Find where the given text appears and provide that cell's center as (X, Y) coordinate. 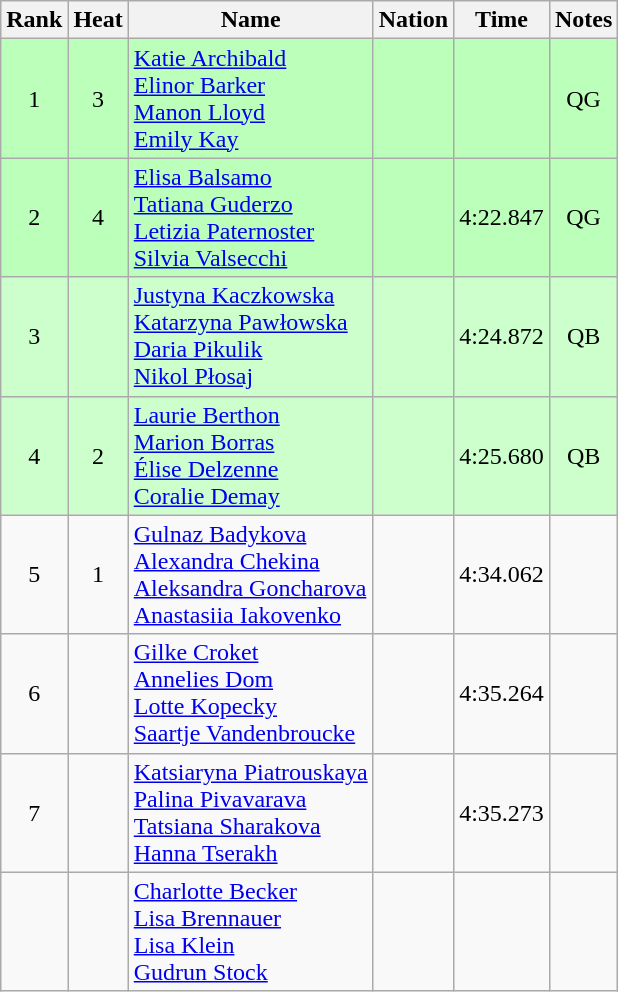
Elisa BalsamoTatiana GuderzoLetizia PaternosterSilvia Valsecchi (250, 218)
Katsiaryna PiatrouskayaPalina PivavaravaTatsiana SharakovaHanna Tserakh (250, 812)
4:35.264 (502, 694)
Katie ArchibaldElinor BarkerManon LloydEmily Kay (250, 98)
7 (34, 812)
Justyna KaczkowskaKatarzyna PawłowskaDaria PikulikNikol Płosaj (250, 336)
Heat (98, 20)
Gulnaz BadykovaAlexandra ChekinaAleksandra GoncharovaAnastasiia Iakovenko (250, 574)
Time (502, 20)
4:35.273 (502, 812)
4:22.847 (502, 218)
4:25.680 (502, 456)
Nation (413, 20)
4:34.062 (502, 574)
6 (34, 694)
Gilke CroketAnnelies DomLotte KopeckySaartje Vandenbroucke (250, 694)
Charlotte BeckerLisa BrennauerLisa KleinGudrun Stock (250, 932)
Rank (34, 20)
Notes (583, 20)
5 (34, 574)
4:24.872 (502, 336)
Laurie BerthonMarion BorrasÉlise DelzenneCoralie Demay (250, 456)
Name (250, 20)
